Provide the [x, y] coordinate of the cell's center where the given text is located.  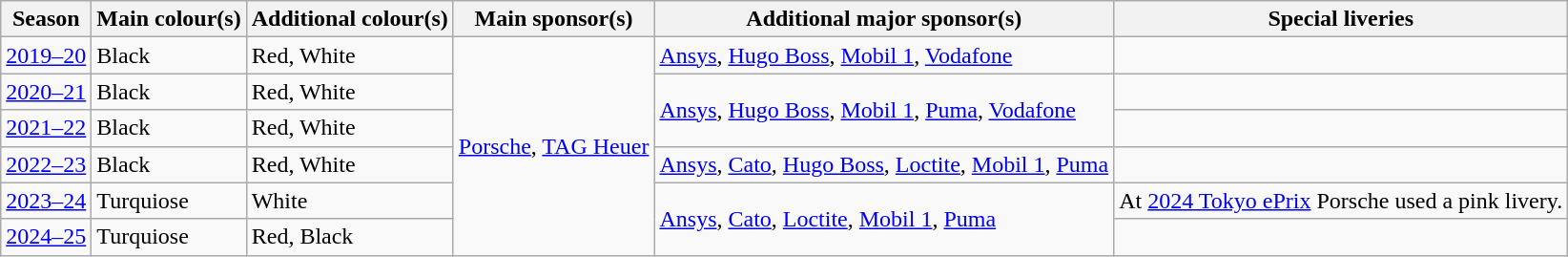
2021–22 [46, 128]
2024–25 [46, 237]
White [349, 201]
Ansys, Cato, Loctite, Mobil 1, Puma [884, 219]
Porsche, TAG Heuer [553, 146]
Ansys, Hugo Boss, Mobil 1, Vodafone [884, 55]
2019–20 [46, 55]
Main colour(s) [169, 19]
2022–23 [46, 164]
Ansys, Cato, Hugo Boss, Loctite, Mobil 1, Puma [884, 164]
Red, Black [349, 237]
Season [46, 19]
Ansys, Hugo Boss, Mobil 1, Puma, Vodafone [884, 110]
At 2024 Tokyo ePrix Porsche used a pink livery. [1341, 201]
2023–24 [46, 201]
Additional major sponsor(s) [884, 19]
2020–21 [46, 92]
Special liveries [1341, 19]
Main sponsor(s) [553, 19]
Additional colour(s) [349, 19]
